Detect which cell encompasses the target text, then output its [X, Y] center coordinate. 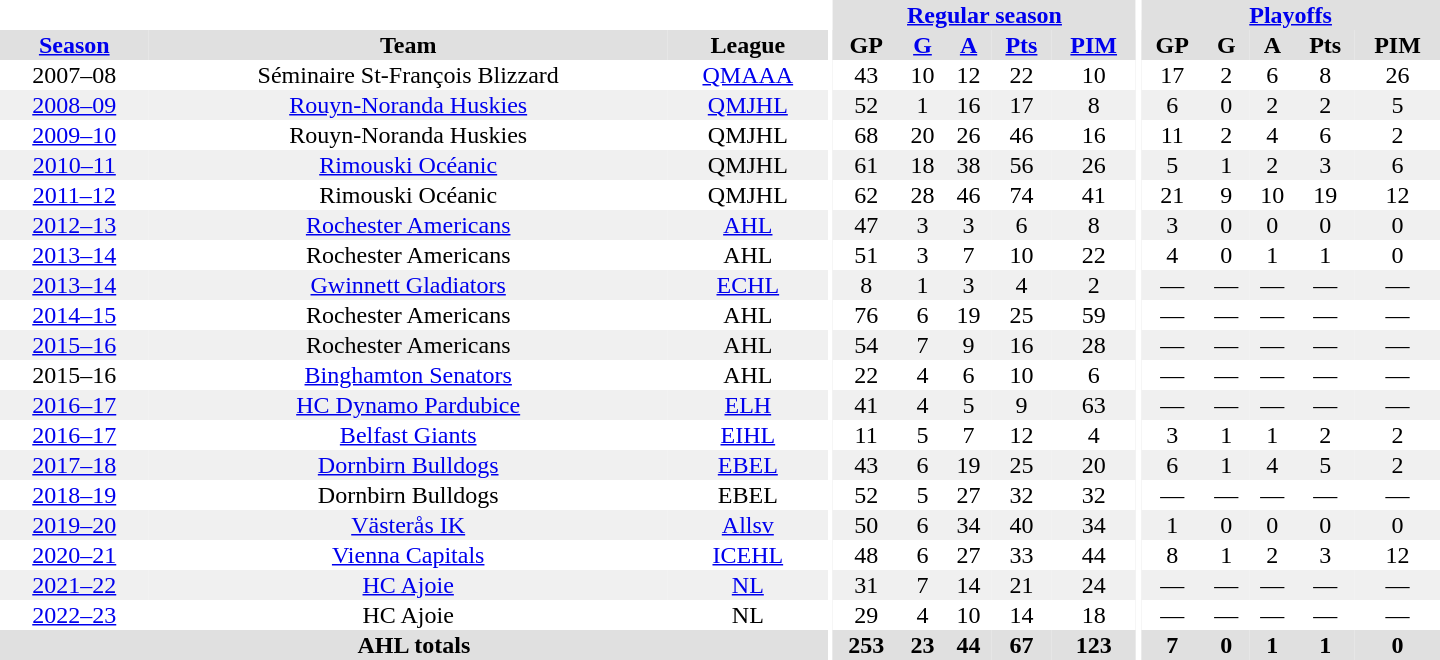
31 [866, 585]
54 [866, 345]
2014–15 [74, 315]
2011–12 [74, 195]
29 [866, 615]
67 [1022, 645]
Gwinnett Gladiators [408, 285]
59 [1094, 315]
2012–13 [74, 225]
ICEHL [748, 555]
51 [866, 255]
ELH [748, 405]
Season [74, 45]
Binghamton Senators [408, 375]
2010–11 [74, 165]
33 [1022, 555]
2009–10 [74, 135]
2008–09 [74, 105]
76 [866, 315]
56 [1022, 165]
2020–21 [74, 555]
48 [866, 555]
62 [866, 195]
AHL totals [414, 645]
40 [1022, 525]
Västerås IK [408, 525]
Team [408, 45]
Regular season [984, 15]
Séminaire St-François Blizzard [408, 75]
ECHL [748, 285]
Belfast Giants [408, 435]
50 [866, 525]
2019–20 [74, 525]
League [748, 45]
2021–22 [74, 585]
38 [969, 165]
QMAAA [748, 75]
Allsv [748, 525]
Playoffs [1290, 15]
24 [1094, 585]
74 [1022, 195]
63 [1094, 405]
2017–18 [74, 465]
253 [866, 645]
123 [1094, 645]
23 [922, 645]
2022–23 [74, 615]
2018–19 [74, 495]
EIHL [748, 435]
HC Dynamo Pardubice [408, 405]
68 [866, 135]
Vienna Capitals [408, 555]
47 [866, 225]
2007–08 [74, 75]
61 [866, 165]
